Identify which cell holds the provided text, then report its (X, Y) central coordinate. 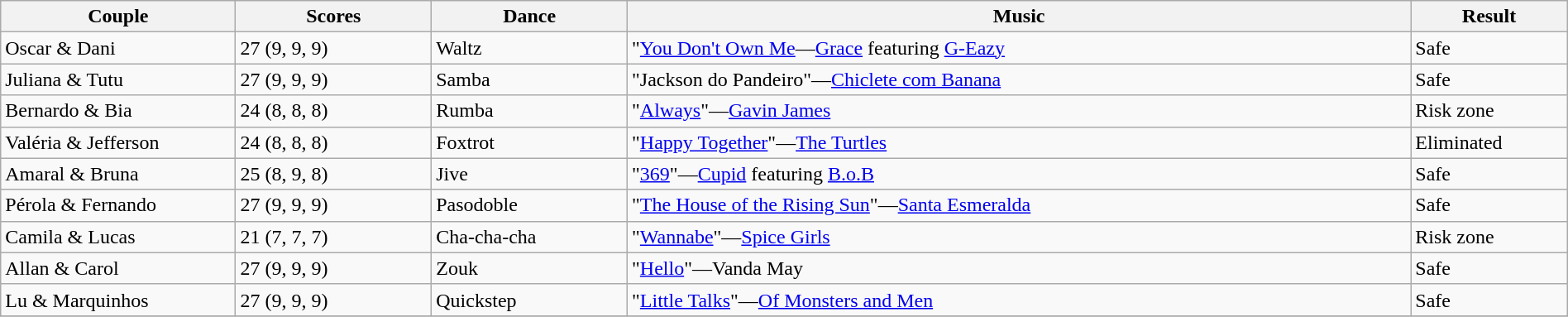
Result (1489, 17)
Oscar & Dani (118, 48)
Jive (529, 174)
"Happy Together"—The Turtles (1019, 142)
21 (7, 7, 7) (334, 237)
Juliana & Tutu (118, 79)
Bernardo & Bia (118, 111)
Camila & Lucas (118, 237)
"Jackson do Pandeiro"—Chiclete com Banana (1019, 79)
Allan & Carol (118, 268)
Music (1019, 17)
25 (8, 9, 8) (334, 174)
"Little Talks"—Of Monsters and Men (1019, 300)
Eliminated (1489, 142)
"You Don't Own Me—Grace featuring G-Eazy (1019, 48)
Foxtrot (529, 142)
Rumba (529, 111)
Dance (529, 17)
Pérola & Fernando (118, 205)
Zouk (529, 268)
"Always"—Gavin James (1019, 111)
Scores (334, 17)
"Hello"—Vanda May (1019, 268)
Pasodoble (529, 205)
Waltz (529, 48)
Quickstep (529, 300)
Samba (529, 79)
Cha-cha-cha (529, 237)
"369"—Cupid featuring B.o.B (1019, 174)
Valéria & Jefferson (118, 142)
Couple (118, 17)
"Wannabe"—Spice Girls (1019, 237)
Lu & Marquinhos (118, 300)
Amaral & Bruna (118, 174)
"The House of the Rising Sun"—Santa Esmeralda (1019, 205)
